Pinpoint the cell where the given text exists, returning its (x, y) midpoint coordinate. 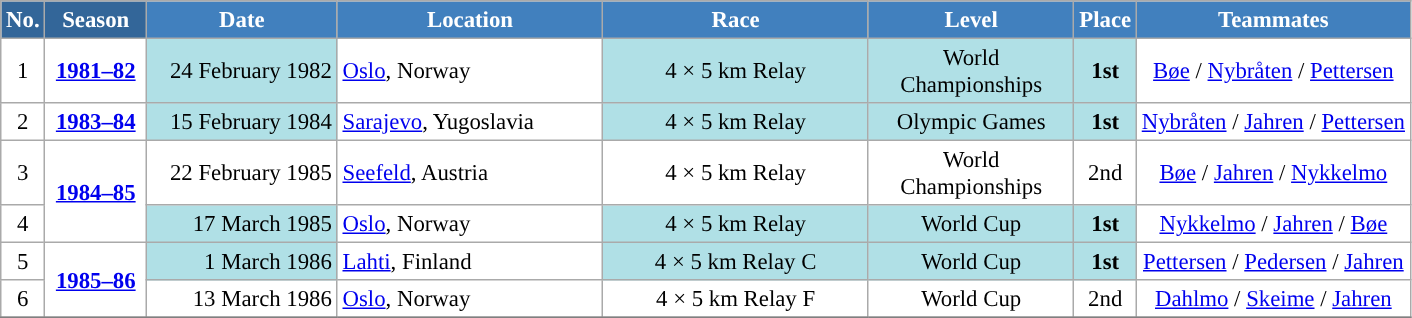
Race (736, 20)
24 February 1982 (242, 72)
6 (23, 299)
Dahlmo / Skeime / Jahren (1273, 299)
Teammates (1273, 20)
Level (971, 20)
Date (242, 20)
Pettersen / Pedersen / Jahren (1273, 262)
1984–85 (96, 192)
4 (23, 224)
5 (23, 262)
Bøe / Jahren / Nykkelmo (1273, 174)
Olympic Games (971, 122)
17 March 1985 (242, 224)
Nykkelmo / Jahren / Bøe (1273, 224)
15 February 1984 (242, 122)
Location (470, 20)
No. (23, 20)
1985–86 (96, 280)
Place (1105, 20)
1981–82 (96, 72)
22 February 1985 (242, 174)
Lahti, Finland (470, 262)
Season (96, 20)
13 March 1986 (242, 299)
1983–84 (96, 122)
3 (23, 174)
Seefeld, Austria (470, 174)
4 × 5 km Relay C (736, 262)
Bøe / Nybråten / Pettersen (1273, 72)
1 (23, 72)
2 (23, 122)
4 × 5 km Relay F (736, 299)
Sarajevo, Yugoslavia (470, 122)
1 March 1986 (242, 262)
Nybråten / Jahren / Pettersen (1273, 122)
